From the cell containing the given text, extract its center point as (X, Y) coordinate. 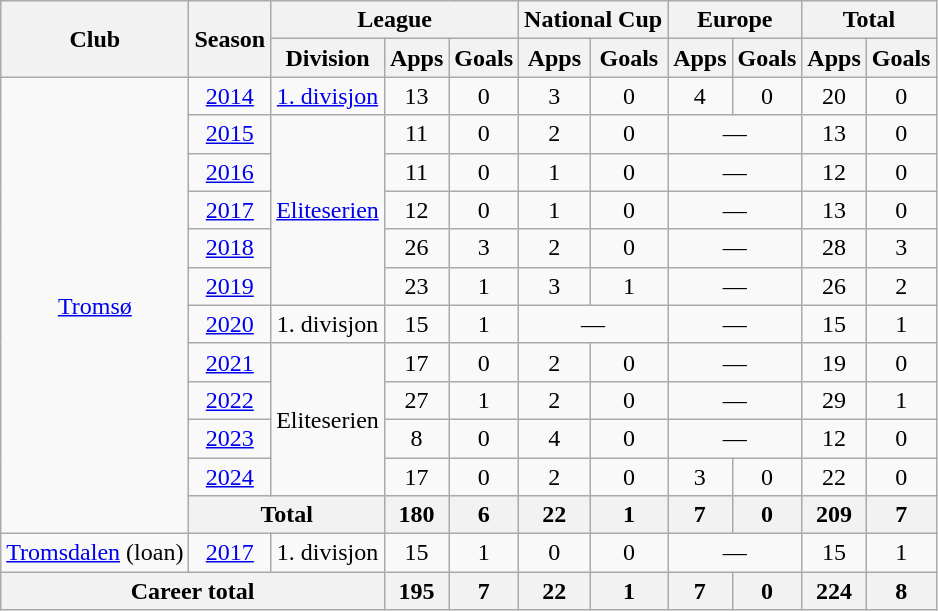
Career total (193, 591)
Division (328, 58)
2021 (230, 362)
19 (834, 362)
23 (416, 286)
National Cup (594, 20)
Tromsø (95, 306)
27 (416, 400)
2018 (230, 248)
209 (834, 515)
2022 (230, 400)
Europe (735, 20)
2024 (230, 477)
League (395, 20)
6 (484, 515)
180 (416, 515)
2014 (230, 96)
2020 (230, 324)
2019 (230, 286)
28 (834, 248)
2016 (230, 172)
20 (834, 96)
2015 (230, 134)
2023 (230, 438)
Club (95, 39)
Season (230, 39)
Tromsdalen (loan) (95, 553)
195 (416, 591)
224 (834, 591)
29 (834, 400)
